From the cell containing the given text, extract its center point as [X, Y] coordinate. 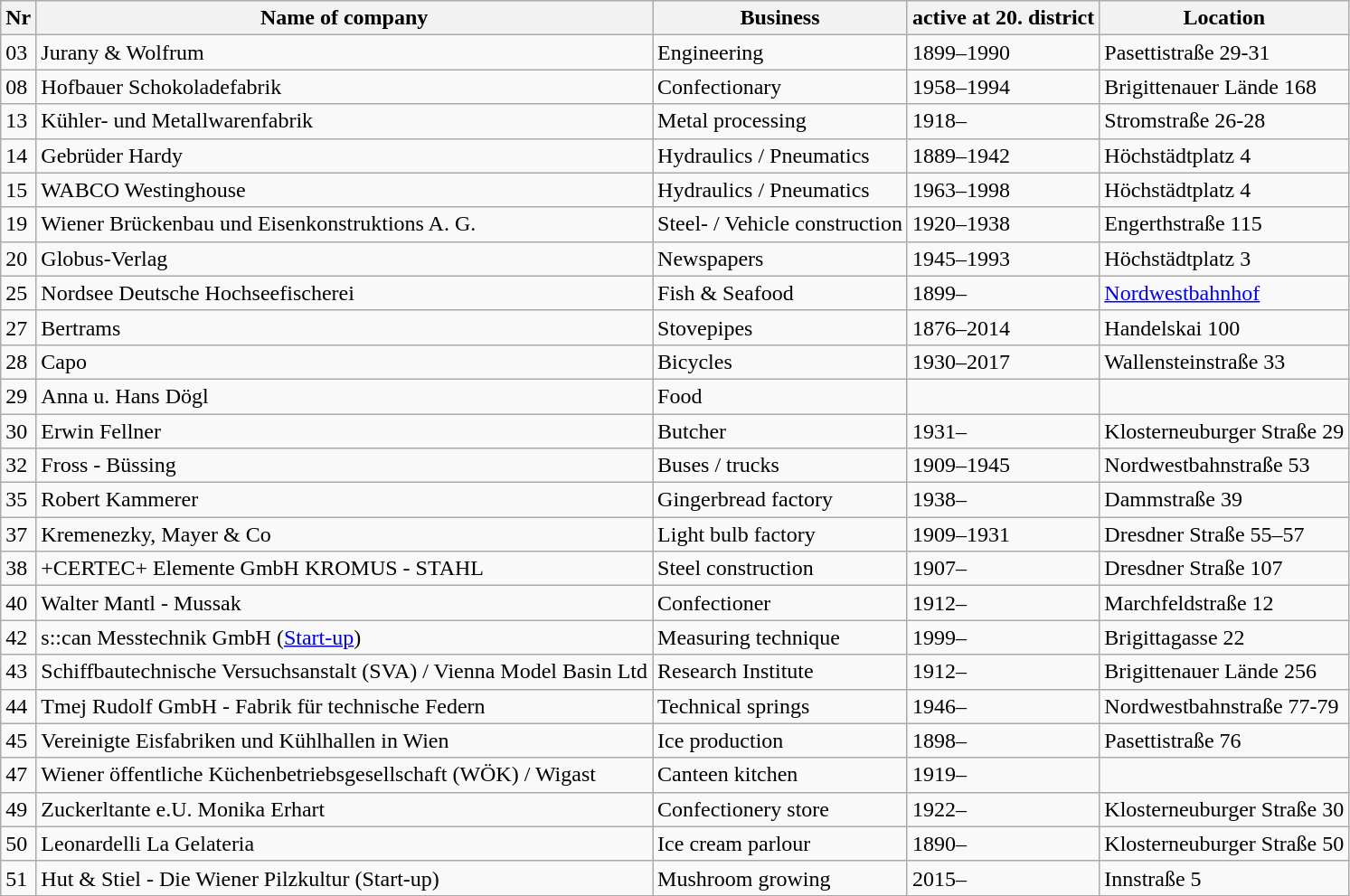
32 [18, 466]
1907– [1003, 569]
1909–1945 [1003, 466]
Erwin Fellner [345, 431]
1945–1993 [1003, 259]
03 [18, 52]
43 [18, 672]
Nordsee Deutsche Hochseefischerei [345, 293]
Innstraße 5 [1224, 878]
Globus-Verlag [345, 259]
Confectionary [780, 87]
1930–2017 [1003, 362]
Klosterneuburger Straße 50 [1224, 844]
Klosterneuburger Straße 29 [1224, 431]
Butcher [780, 431]
29 [18, 396]
44 [18, 706]
Hut & Stiel - Die Wiener Pilzkultur (Start-up) [345, 878]
20 [18, 259]
Jurany & Wolfrum [345, 52]
Wiener Brückenbau und Eisenkonstruktions A. G. [345, 224]
50 [18, 844]
Zuckerltante e.U. Monika Erhart [345, 809]
Business [780, 18]
Location [1224, 18]
Pasettistraße 29-31 [1224, 52]
Stovepipes [780, 327]
Handelskai 100 [1224, 327]
Newspapers [780, 259]
42 [18, 637]
Fish & Seafood [780, 293]
s::can Messtechnik GmbH (Start-up) [345, 637]
Tmej Rudolf GmbH - Fabrik für technische Federn [345, 706]
38 [18, 569]
Canteen kitchen [780, 775]
Nordwestbahnstraße 53 [1224, 466]
1922– [1003, 809]
19 [18, 224]
15 [18, 190]
1918– [1003, 121]
Light bulb factory [780, 534]
1958–1994 [1003, 87]
WABCO Westinghouse [345, 190]
Ice production [780, 740]
35 [18, 500]
Confectioner [780, 603]
Metal processing [780, 121]
Anna u. Hans Dögl [345, 396]
Capo [345, 362]
Research Institute [780, 672]
Dresdner Straße 55–57 [1224, 534]
Klosterneuburger Straße 30 [1224, 809]
1909–1931 [1003, 534]
40 [18, 603]
1946– [1003, 706]
Gebrüder Hardy [345, 156]
active at 20. district [1003, 18]
1899– [1003, 293]
08 [18, 87]
Brigittenauer Lände 168 [1224, 87]
Marchfeldstraße 12 [1224, 603]
1919– [1003, 775]
Robert Kammerer [345, 500]
25 [18, 293]
Kühler- und Metallwarenfabrik [345, 121]
Wiener öffentliche Küchenbetriebsgesellschaft (WÖK) / Wigast [345, 775]
Engerthstraße 115 [1224, 224]
Technical springs [780, 706]
Bertrams [345, 327]
Brigittenauer Lände 256 [1224, 672]
28 [18, 362]
Kremenezky, Mayer & Co [345, 534]
49 [18, 809]
1920–1938 [1003, 224]
Dammstraße 39 [1224, 500]
Höchstädtplatz 3 [1224, 259]
1938– [1003, 500]
Stromstraße 26-28 [1224, 121]
Buses / trucks [780, 466]
45 [18, 740]
1963–1998 [1003, 190]
Steel construction [780, 569]
2015– [1003, 878]
Pasettistraße 76 [1224, 740]
Engineering [780, 52]
Confectionery store [780, 809]
Name of company [345, 18]
1876–2014 [1003, 327]
37 [18, 534]
Steel- / Vehicle construction [780, 224]
Vereinigte Eisfabriken und Kühlhallen in Wien [345, 740]
30 [18, 431]
1890– [1003, 844]
1889–1942 [1003, 156]
Schiffbautechnische Versuchsanstalt (SVA) / Vienna Model Basin Ltd [345, 672]
+CERTEC+ Elemente GmbH KROMUS - STAHL [345, 569]
Walter Mantl - Mussak [345, 603]
27 [18, 327]
14 [18, 156]
Nr [18, 18]
51 [18, 878]
1931– [1003, 431]
Wallensteinstraße 33 [1224, 362]
47 [18, 775]
Gingerbread factory [780, 500]
1999– [1003, 637]
Leonardelli La Gelateria [345, 844]
1898– [1003, 740]
Nordwestbahnhof [1224, 293]
Measuring technique [780, 637]
1899–1990 [1003, 52]
Ice cream parlour [780, 844]
Nordwestbahnstraße 77-79 [1224, 706]
Brigittagasse 22 [1224, 637]
Mushroom growing [780, 878]
Dresdner Straße 107 [1224, 569]
Bicycles [780, 362]
Food [780, 396]
Hofbauer Schokoladefabrik [345, 87]
13 [18, 121]
Fross - Büssing [345, 466]
